From the cell containing the given text, extract its center point as [X, Y] coordinate. 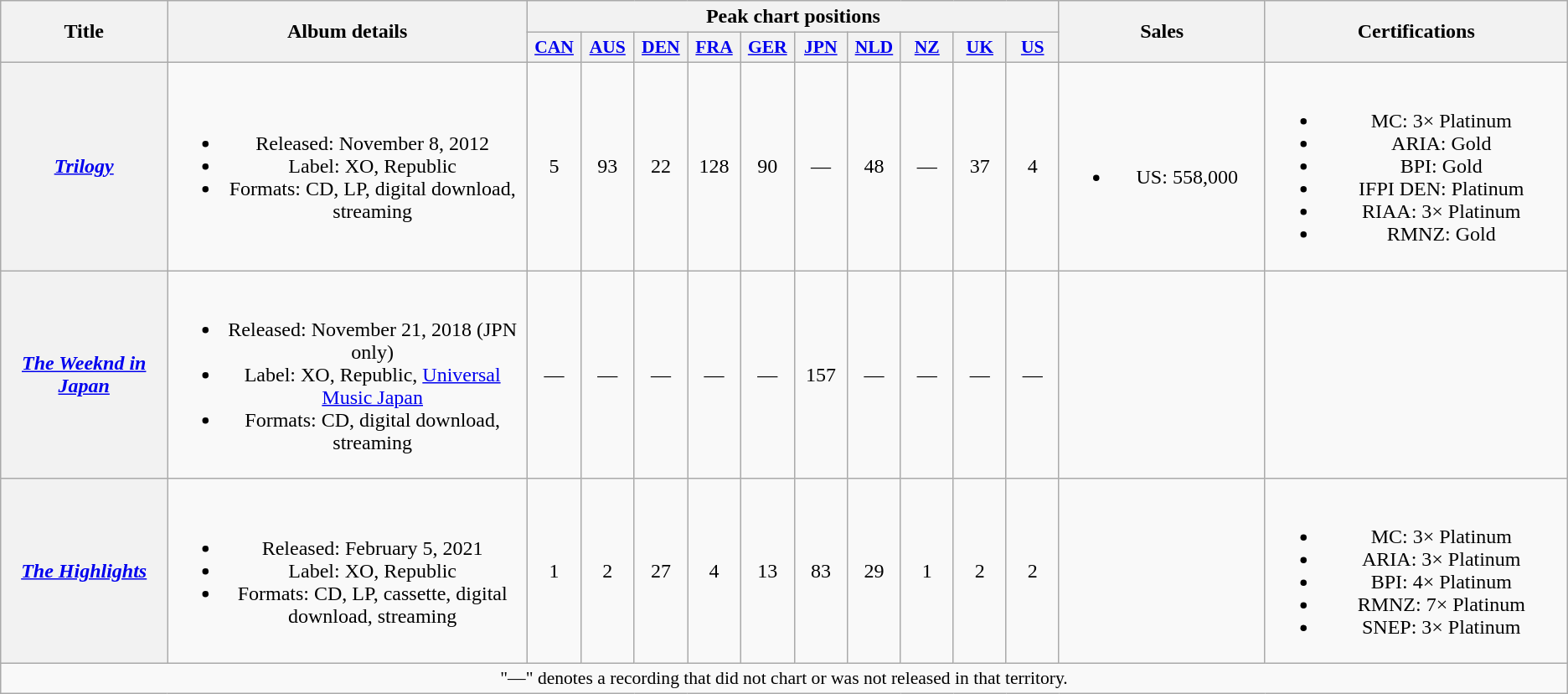
Released: November 8, 2012Label: XO, RepublicFormats: CD, LP, digital download, streaming [348, 166]
GER [767, 48]
NZ [926, 48]
The Highlights [84, 572]
US: 558,000 [1162, 166]
US [1032, 48]
AUS [607, 48]
Title [84, 32]
Sales [1162, 32]
83 [821, 572]
5 [554, 166]
Album details [348, 32]
93 [607, 166]
Certifications [1416, 32]
Released: February 5, 2021Label: XO, RepublicFormats: CD, LP, cassette, digital download, streaming [348, 572]
48 [874, 166]
29 [874, 572]
157 [821, 374]
MC: 3× PlatinumARIA: GoldBPI: GoldIFPI DEN: PlatinumRIAA: 3× PlatinumRMNZ: Gold [1416, 166]
"—" denotes a recording that did not chart or was not released in that territory. [784, 679]
NLD [874, 48]
128 [714, 166]
27 [661, 572]
Trilogy [84, 166]
The Weeknd in Japan [84, 374]
Released: November 21, 2018 (JPN only)Label: XO, Republic, Universal Music JapanFormats: CD, digital download, streaming [348, 374]
13 [767, 572]
UK [980, 48]
22 [661, 166]
JPN [821, 48]
FRA [714, 48]
DEN [661, 48]
37 [980, 166]
90 [767, 166]
MC: 3× PlatinumARIA: 3× PlatinumBPI: 4× PlatinumRMNZ: 7× PlatinumSNEP: 3× Platinum [1416, 572]
Peak chart positions [793, 17]
CAN [554, 48]
